Scan for the cell matching the given text and deliver its [X, Y] coordinate at center. 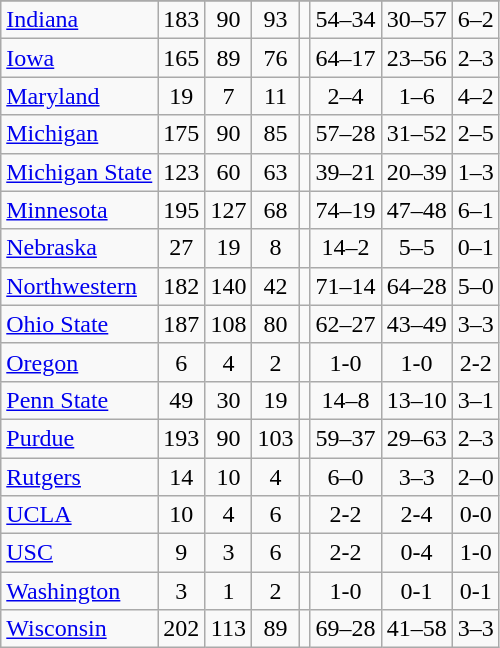
20–39 [416, 172]
85 [276, 134]
63 [276, 172]
11 [276, 96]
Oregon [80, 362]
127 [228, 210]
49 [182, 400]
30–57 [416, 20]
54–34 [346, 20]
5–5 [416, 248]
1–6 [416, 96]
14 [182, 477]
1–3 [476, 172]
43–49 [416, 324]
2-4 [416, 515]
Michigan State [80, 172]
Northwestern [80, 286]
UCLA [80, 515]
80 [276, 324]
123 [182, 172]
64–17 [346, 58]
Rutgers [80, 477]
41–58 [416, 629]
Wisconsin [80, 629]
Nebraska [80, 248]
Penn State [80, 400]
69–28 [346, 629]
5–0 [476, 286]
27 [182, 248]
0-0 [476, 515]
113 [228, 629]
30 [228, 400]
3–1 [476, 400]
202 [182, 629]
2–0 [476, 477]
108 [228, 324]
Ohio State [80, 324]
Washington [80, 591]
29–63 [416, 438]
13–10 [416, 400]
USC [80, 553]
Michigan [80, 134]
57–28 [346, 134]
1 [228, 591]
195 [182, 210]
2–4 [346, 96]
193 [182, 438]
103 [276, 438]
7 [228, 96]
47–48 [416, 210]
140 [228, 286]
71–14 [346, 286]
187 [182, 324]
0-4 [416, 553]
14–8 [346, 400]
2–5 [476, 134]
Minnesota [80, 210]
60 [228, 172]
39–21 [346, 172]
4–2 [476, 96]
Maryland [80, 96]
31–52 [416, 134]
42 [276, 286]
182 [182, 286]
14–2 [346, 248]
64–28 [416, 286]
6–2 [476, 20]
0–1 [476, 248]
8 [276, 248]
62–27 [346, 324]
68 [276, 210]
6–1 [476, 210]
59–37 [346, 438]
9 [182, 553]
Purdue [80, 438]
Indiana [80, 20]
165 [182, 58]
175 [182, 134]
Iowa [80, 58]
93 [276, 20]
74–19 [346, 210]
6–0 [346, 477]
23–56 [416, 58]
183 [182, 20]
76 [276, 58]
